Provide the [x, y] coordinate of the cell's center where the given text is located.  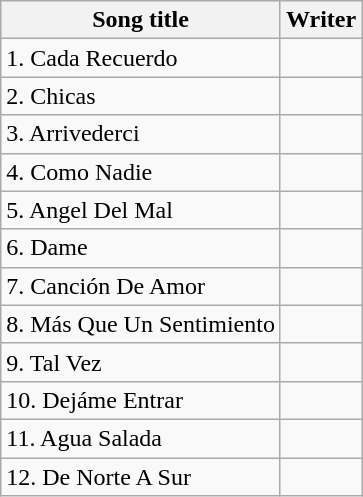
8. Más Que Un Sentimiento [141, 324]
3. Arrivederci [141, 134]
2. Chicas [141, 96]
12. De Norte A Sur [141, 477]
10. Dejáme Entrar [141, 400]
9. Tal Vez [141, 362]
4. Como Nadie [141, 172]
11. Agua Salada [141, 438]
Song title [141, 20]
6. Dame [141, 248]
1. Cada Recuerdo [141, 58]
Writer [320, 20]
5. Angel Del Mal [141, 210]
7. Canción De Amor [141, 286]
